Identify which cell holds the provided text, then report its [x, y] central coordinate. 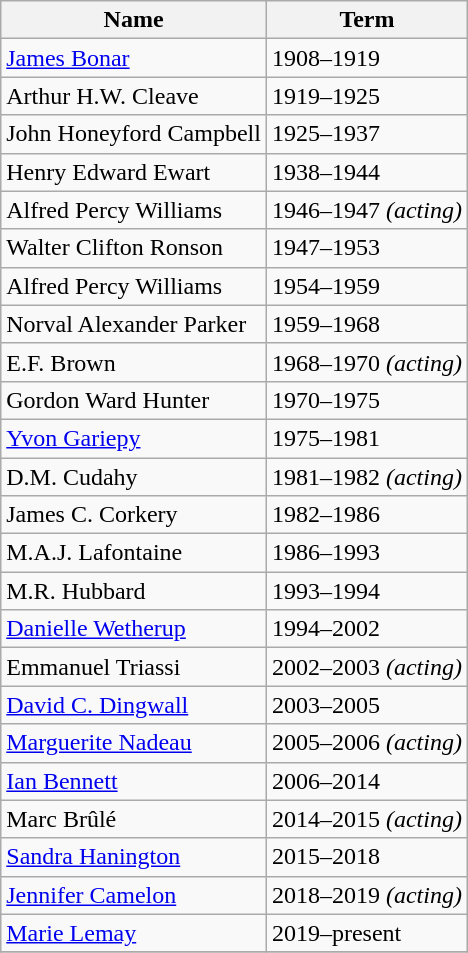
Danielle Wetherup [134, 629]
Marc Brûlé [134, 819]
1986–1993 [366, 553]
1993–1994 [366, 591]
David C. Dingwall [134, 705]
2006–2014 [366, 781]
1982–1986 [366, 515]
1970–1975 [366, 400]
Name [134, 20]
Marie Lemay [134, 933]
Walter Clifton Ronson [134, 248]
Jennifer Camelon [134, 895]
1994–2002 [366, 629]
2003–2005 [366, 705]
1925–1937 [366, 134]
Gordon Ward Hunter [134, 400]
1938–1944 [366, 172]
1947–1953 [366, 248]
Term [366, 20]
1908–1919 [366, 58]
1981–1982 (acting) [366, 477]
1975–1981 [366, 438]
1959–1968 [366, 324]
1954–1959 [366, 286]
E.F. Brown [134, 362]
2018–2019 (acting) [366, 895]
D.M. Cudahy [134, 477]
Henry Edward Ewart [134, 172]
2015–2018 [366, 857]
1919–1925 [366, 96]
2005–2006 (acting) [366, 743]
1968–1970 (acting) [366, 362]
John Honeyford Campbell [134, 134]
2002–2003 (acting) [366, 667]
Emmanuel Triassi [134, 667]
Sandra Hanington [134, 857]
Yvon Gariepy [134, 438]
2019–present [366, 933]
James C. Corkery [134, 515]
James Bonar [134, 58]
2014–2015 (acting) [366, 819]
Norval Alexander Parker [134, 324]
M.R. Hubbard [134, 591]
Arthur H.W. Cleave [134, 96]
Ian Bennett [134, 781]
1946–1947 (acting) [366, 210]
Marguerite Nadeau [134, 743]
M.A.J. Lafontaine [134, 553]
